For the text-containing cell, return its midpoint in [X, Y] coordinate format. 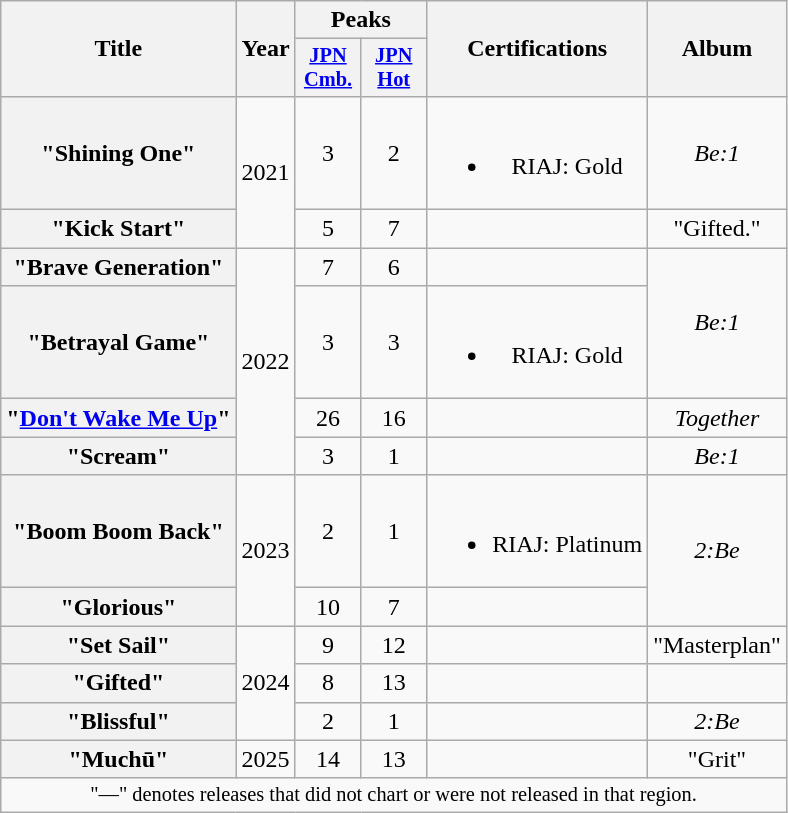
2024 [266, 683]
Certifications [538, 49]
12 [394, 645]
2025 [266, 759]
"Betrayal Game" [118, 342]
"Brave Generation" [118, 267]
"Gifted." [718, 229]
"Kick Start" [118, 229]
"Shining One" [118, 152]
Peaks [360, 20]
8 [328, 683]
"Gifted" [118, 683]
"Grit" [718, 759]
16 [394, 418]
Title [118, 49]
RIAJ: Platinum [538, 532]
"—" denotes releases that did not chart or were not released in that region. [394, 795]
26 [328, 418]
10 [328, 607]
"Masterplan" [718, 645]
Year [266, 49]
"Set Sail" [118, 645]
2023 [266, 550]
"Scream" [118, 456]
14 [328, 759]
Together [718, 418]
JPNCmb. [328, 68]
5 [328, 229]
2021 [266, 172]
2022 [266, 362]
"Don't Wake Me Up" [118, 418]
Album [718, 49]
"Muchū" [118, 759]
6 [394, 267]
"Glorious" [118, 607]
JPNHot [394, 68]
"Blissful" [118, 721]
"Boom Boom Back" [118, 532]
9 [328, 645]
